From the cell containing the given text, extract its center point as [x, y] coordinate. 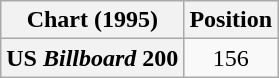
US Billboard 200 [92, 58]
Position [231, 20]
156 [231, 58]
Chart (1995) [92, 20]
